Detect which cell encompasses the target text, then output its [x, y] center coordinate. 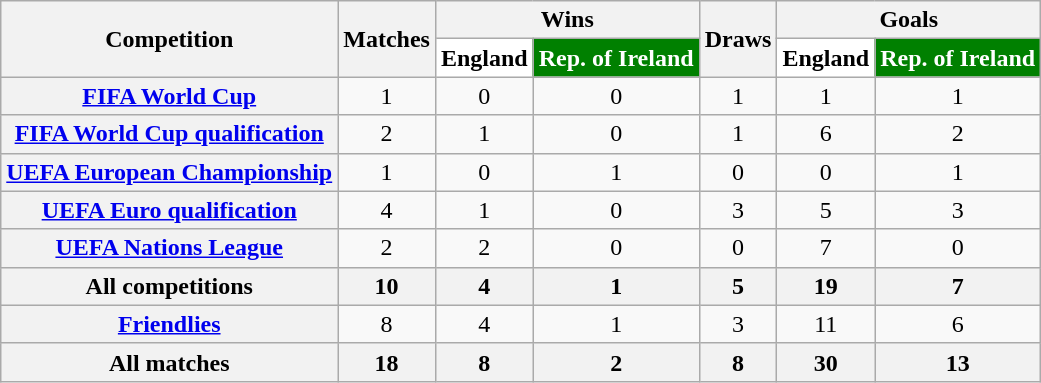
Matches [387, 39]
UEFA Nations League [170, 248]
All matches [170, 362]
18 [387, 362]
13 [958, 362]
11 [826, 324]
Competition [170, 39]
UEFA European Championship [170, 172]
30 [826, 362]
19 [826, 286]
All competitions [170, 286]
FIFA World Cup qualification [170, 134]
Goals [909, 20]
UEFA Euro qualification [170, 210]
Draws [738, 39]
Wins [567, 20]
FIFA World Cup [170, 96]
10 [387, 286]
Friendlies [170, 324]
